Return (x, y) of the center of cell containing provided text 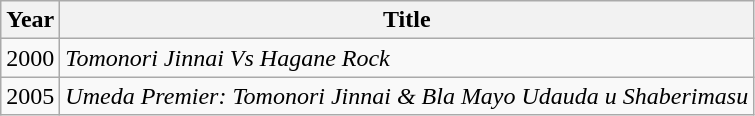
2005 (30, 96)
Tomonori Jinnai Vs Hagane Rock (407, 58)
Umeda Premier: Tomonori Jinnai & Bla Mayo Udauda u Shaberimasu (407, 96)
Year (30, 20)
Title (407, 20)
2000 (30, 58)
